Search for the cell housing the specified text and yield its (X, Y) center coordinate. 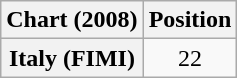
Chart (2008) (72, 20)
22 (190, 58)
Italy (FIMI) (72, 58)
Position (190, 20)
